Scan for the cell matching the given text and deliver its (x, y) coordinate at center. 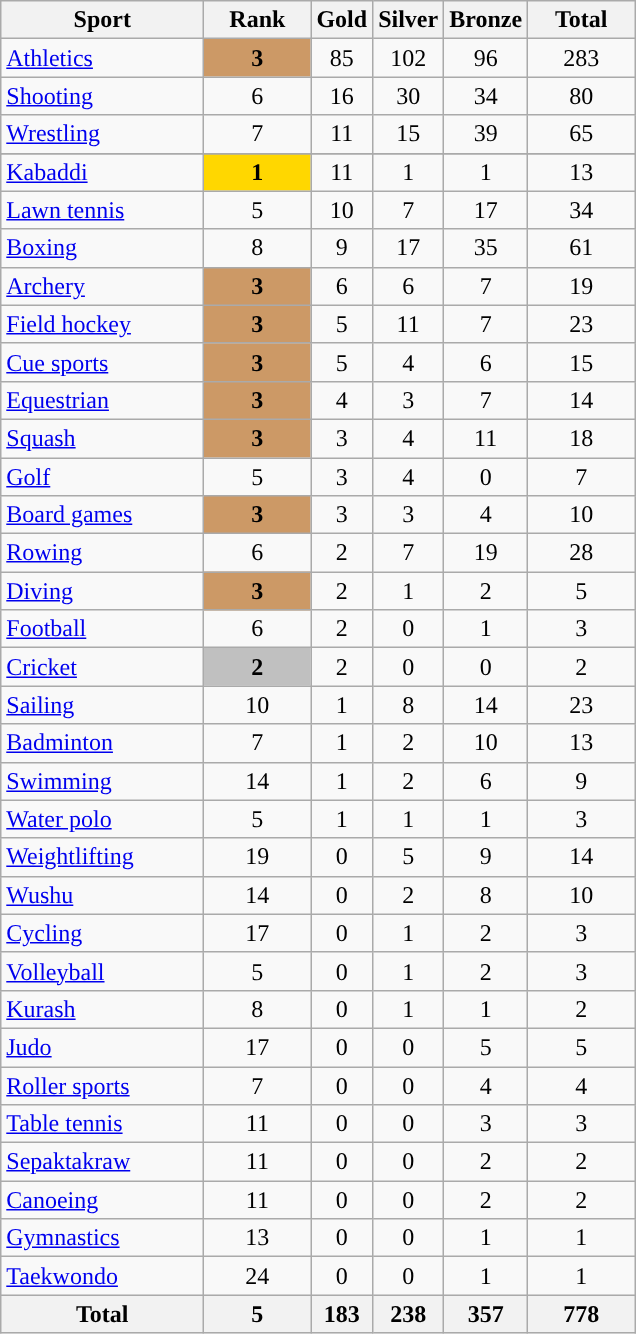
30 (408, 96)
Taekwondo (102, 1276)
Golf (102, 477)
Judo (102, 1047)
Swimming (102, 781)
Diving (102, 591)
Athletics (102, 58)
Lawn tennis (102, 210)
Bronze (486, 20)
778 (582, 1314)
Water polo (102, 819)
Field hockey (102, 324)
357 (486, 1314)
283 (582, 58)
Sport (102, 20)
Roller sports (102, 1085)
Squash (102, 438)
80 (582, 96)
Football (102, 629)
Archery (102, 286)
102 (408, 58)
Weightlifting (102, 857)
Boxing (102, 248)
238 (408, 1314)
Badminton (102, 743)
65 (582, 134)
16 (342, 96)
28 (582, 553)
Gold (342, 20)
Gymnastics (102, 1238)
18 (582, 438)
Kabaddi (102, 172)
Table tennis (102, 1124)
Cue sports (102, 362)
Rowing (102, 553)
35 (486, 248)
96 (486, 58)
85 (342, 58)
Volleyball (102, 971)
Rank (258, 20)
Wrestling (102, 134)
61 (582, 248)
Wushu (102, 895)
Shooting (102, 96)
Silver (408, 20)
24 (258, 1276)
Cricket (102, 667)
39 (486, 134)
Cycling (102, 933)
Kurash (102, 1009)
Sailing (102, 705)
Canoeing (102, 1200)
Equestrian (102, 400)
Board games (102, 515)
183 (342, 1314)
Sepaktakraw (102, 1162)
